Locate the cell with the specified text and output its (X, Y) center coordinate. 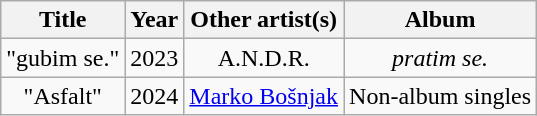
pratim se. (440, 58)
"Asfalt" (63, 96)
A.N.D.R. (264, 58)
Album (440, 20)
"gubim se." (63, 58)
Non-album singles (440, 96)
Title (63, 20)
Marko Bošnjak (264, 96)
Other artist(s) (264, 20)
2024 (154, 96)
2023 (154, 58)
Year (154, 20)
